Pinpoint the cell where the given text exists, returning its (x, y) midpoint coordinate. 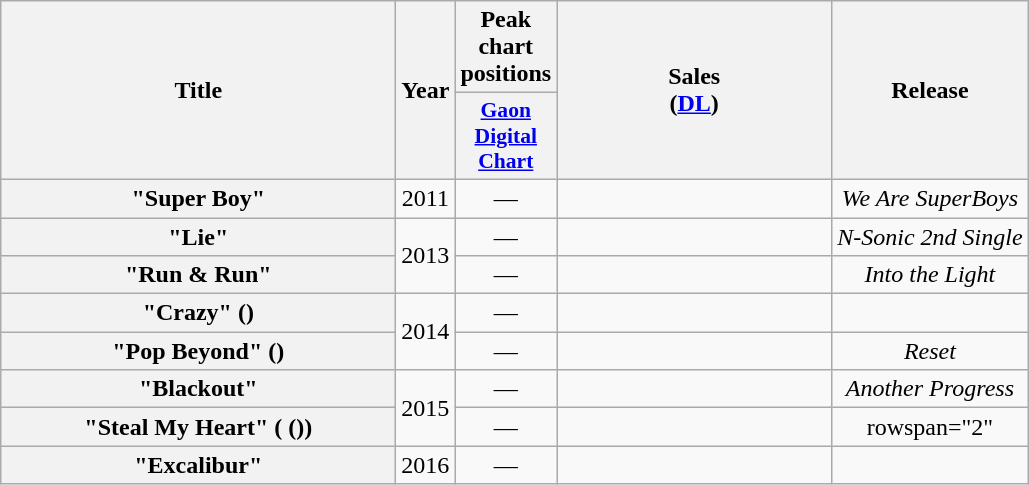
Year (426, 90)
We Are SuperBoys (930, 198)
2014 (426, 332)
"Pop Beyond" () (198, 351)
2015 (426, 408)
Another Progress (930, 389)
"Crazy" () (198, 313)
"Lie" (198, 237)
"Excalibur" (198, 465)
Reset (930, 351)
Into the Light (930, 275)
"Super Boy" (198, 198)
2013 (426, 256)
rowspan="2" (930, 427)
2016 (426, 465)
Gaon Digital Chart (506, 136)
Release (930, 90)
N-Sonic 2nd Single (930, 237)
"Steal My Heart" ( ()) (198, 427)
"Run & Run" (198, 275)
2011 (426, 198)
Title (198, 90)
Sales(DL) (694, 90)
"Blackout" (198, 389)
Peak chart positions (506, 47)
